Scan for the cell matching the given text and deliver its (x, y) coordinate at center. 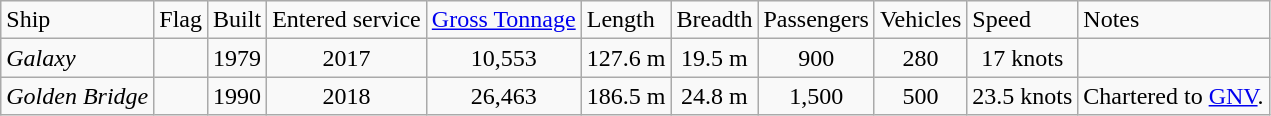
Chartered to GNV. (1174, 96)
Gross Tonnage (504, 20)
2018 (347, 96)
1,500 (816, 96)
23.5 knots (1022, 96)
1979 (238, 58)
Galaxy (78, 58)
Built (238, 20)
1990 (238, 96)
2017 (347, 58)
17 knots (1022, 58)
Length (626, 20)
Vehicles (920, 20)
Breadth (714, 20)
26,463 (504, 96)
Entered service (347, 20)
Golden Bridge (78, 96)
500 (920, 96)
900 (816, 58)
24.8 m (714, 96)
Flag (181, 20)
127.6 m (626, 58)
19.5 m (714, 58)
186.5 m (626, 96)
280 (920, 58)
Speed (1022, 20)
Passengers (816, 20)
10,553 (504, 58)
Notes (1174, 20)
Ship (78, 20)
